Output the (X, Y) coordinate of the center of the cell containing the given text.  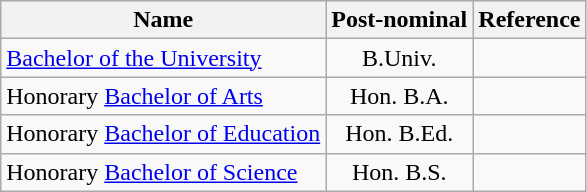
Honorary Bachelor of Arts (164, 96)
Bachelor of the University (164, 58)
Hon. B.Ed. (400, 134)
Reference (530, 20)
Honorary Bachelor of Education (164, 134)
Hon. B.S. (400, 172)
Honorary Bachelor of Science (164, 172)
Name (164, 20)
B.Univ. (400, 58)
Post-nominal (400, 20)
Hon. B.A. (400, 96)
